Capture the cell that displays the provided text and extract its [x, y] central coordinate. 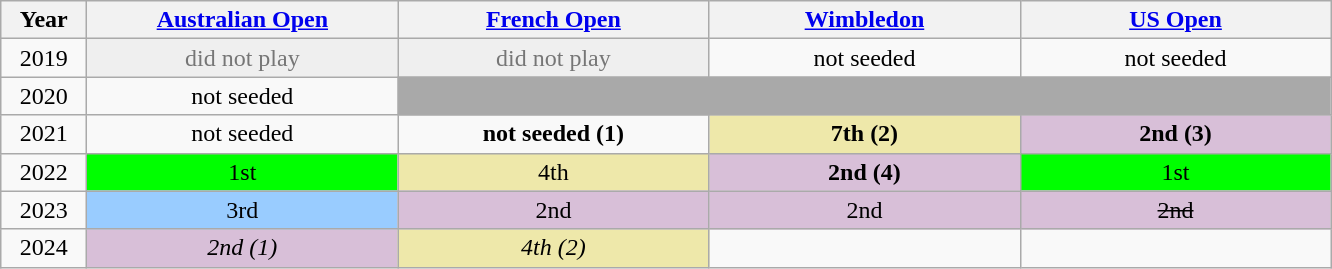
3rd [242, 210]
4th (2) [554, 248]
2022 [44, 172]
2021 [44, 134]
Year [44, 20]
2nd (4) [864, 172]
2nd (1) [242, 248]
French Open [554, 20]
2020 [44, 96]
not seeded (1) [554, 134]
Australian Open [242, 20]
2nd (3) [1176, 134]
2019 [44, 58]
2023 [44, 210]
4th [554, 172]
2024 [44, 248]
Wimbledon [864, 20]
7th (2) [864, 134]
US Open [1176, 20]
